Return (X, Y) of the center of cell containing provided text 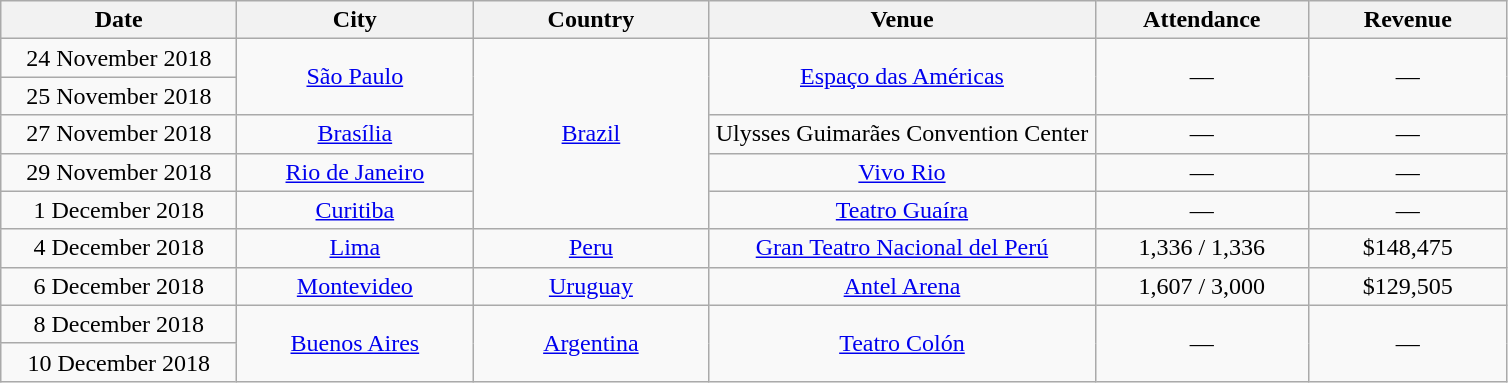
Gran Teatro Nacional del Perú (902, 248)
1 December 2018 (119, 210)
Date (119, 20)
Montevideo (355, 286)
6 December 2018 (119, 286)
São Paulo (355, 77)
1,607 / 3,000 (1202, 286)
Attendance (1202, 20)
$129,505 (1408, 286)
Teatro Colón (902, 343)
Antel Arena (902, 286)
Vivo Rio (902, 172)
Buenos Aires (355, 343)
Revenue (1408, 20)
Brazil (591, 134)
Rio de Janeiro (355, 172)
City (355, 20)
Brasília (355, 134)
Lima (355, 248)
29 November 2018 (119, 172)
Espaço das Américas (902, 77)
4 December 2018 (119, 248)
Country (591, 20)
10 December 2018 (119, 362)
Curitiba (355, 210)
Uruguay (591, 286)
24 November 2018 (119, 58)
Peru (591, 248)
1,336 / 1,336 (1202, 248)
$148,475 (1408, 248)
Ulysses Guimarães Convention Center (902, 134)
27 November 2018 (119, 134)
8 December 2018 (119, 324)
Teatro Guaíra (902, 210)
25 November 2018 (119, 96)
Argentina (591, 343)
Venue (902, 20)
